Scan for the cell matching the given text and deliver its (x, y) coordinate at center. 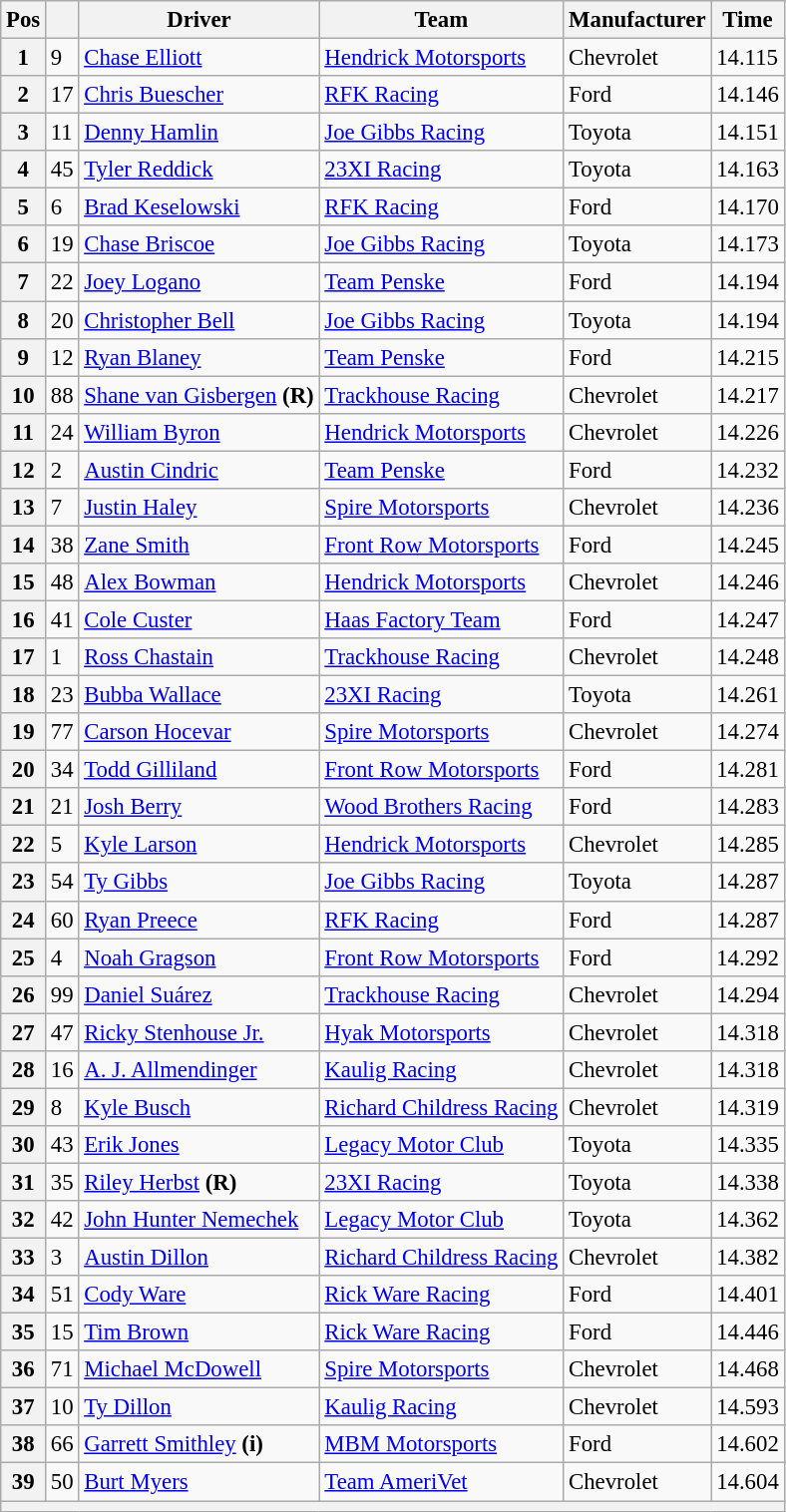
Zane Smith (199, 545)
47 (62, 1032)
14.151 (748, 133)
14 (24, 545)
14.146 (748, 95)
32 (24, 1220)
14.602 (748, 1445)
Chase Briscoe (199, 244)
Garrett Smithley (i) (199, 1445)
51 (62, 1295)
Michael McDowell (199, 1369)
14.215 (748, 357)
14.281 (748, 770)
54 (62, 883)
John Hunter Nemechek (199, 1220)
Ryan Blaney (199, 357)
28 (24, 1070)
Driver (199, 20)
14.468 (748, 1369)
60 (62, 920)
99 (62, 994)
14.232 (748, 470)
Tim Brown (199, 1332)
30 (24, 1145)
Brad Keselowski (199, 207)
14.217 (748, 395)
14.285 (748, 845)
Denny Hamlin (199, 133)
Noah Gragson (199, 957)
66 (62, 1445)
14.115 (748, 58)
Time (748, 20)
14.246 (748, 582)
Ross Chastain (199, 657)
14.245 (748, 545)
18 (24, 695)
13 (24, 508)
14.335 (748, 1145)
Todd Gilliland (199, 770)
14.226 (748, 432)
Ty Dillon (199, 1407)
Tyler Reddick (199, 170)
14.338 (748, 1182)
14.170 (748, 207)
14.283 (748, 807)
Joey Logano (199, 282)
William Byron (199, 432)
39 (24, 1482)
Justin Haley (199, 508)
Riley Herbst (R) (199, 1182)
Ryan Preece (199, 920)
14.236 (748, 508)
Pos (24, 20)
42 (62, 1220)
Austin Cindric (199, 470)
Burt Myers (199, 1482)
14.362 (748, 1220)
14.294 (748, 994)
14.247 (748, 619)
Kyle Busch (199, 1107)
MBM Motorsports (441, 1445)
31 (24, 1182)
71 (62, 1369)
27 (24, 1032)
14.401 (748, 1295)
Carson Hocevar (199, 732)
26 (24, 994)
Hyak Motorsports (441, 1032)
45 (62, 170)
50 (62, 1482)
14.604 (748, 1482)
Team (441, 20)
Daniel Suárez (199, 994)
Josh Berry (199, 807)
A. J. Allmendinger (199, 1070)
Christopher Bell (199, 320)
48 (62, 582)
Cody Ware (199, 1295)
41 (62, 619)
14.593 (748, 1407)
14.173 (748, 244)
Team AmeriVet (441, 1482)
Ricky Stenhouse Jr. (199, 1032)
77 (62, 732)
37 (24, 1407)
Austin Dillon (199, 1258)
14.292 (748, 957)
14.261 (748, 695)
14.163 (748, 170)
Wood Brothers Racing (441, 807)
14.274 (748, 732)
14.248 (748, 657)
Manufacturer (637, 20)
Alex Bowman (199, 582)
Bubba Wallace (199, 695)
Erik Jones (199, 1145)
14.382 (748, 1258)
Shane van Gisbergen (R) (199, 395)
14.319 (748, 1107)
Chris Buescher (199, 95)
Ty Gibbs (199, 883)
88 (62, 395)
Cole Custer (199, 619)
Chase Elliott (199, 58)
Kyle Larson (199, 845)
36 (24, 1369)
25 (24, 957)
14.446 (748, 1332)
Haas Factory Team (441, 619)
29 (24, 1107)
33 (24, 1258)
43 (62, 1145)
